Output the [x, y] coordinate of the center of the cell containing the given text.  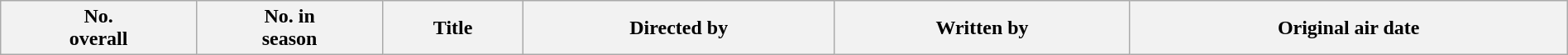
Title [453, 28]
No. inseason [289, 28]
Original air date [1348, 28]
Directed by [678, 28]
Written by [982, 28]
No.overall [99, 28]
